Extract the (x, y) coordinate from the center of the cell holding the provided text.  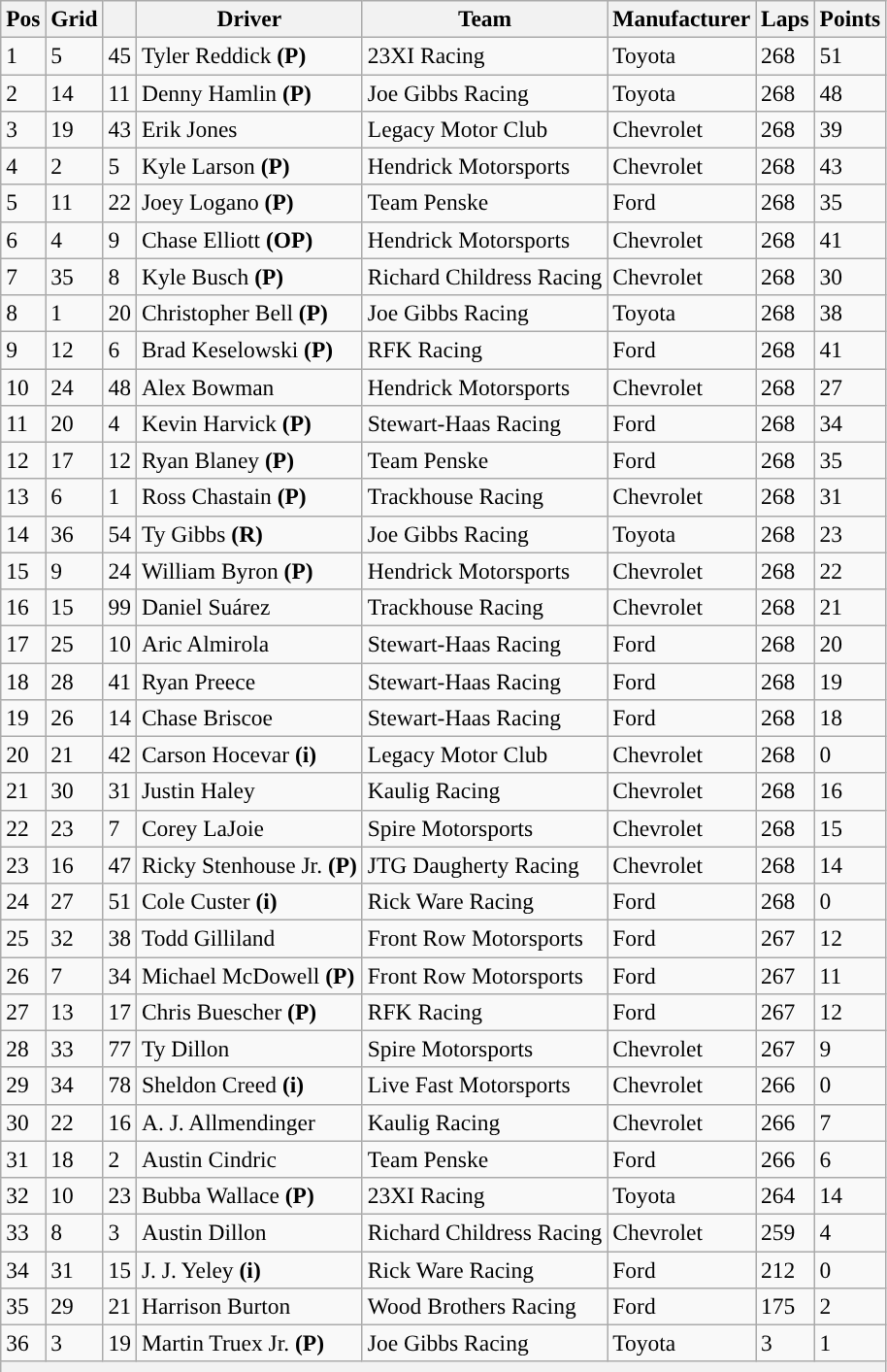
Denny Hamlin (P) (248, 92)
Ross Chastain (P) (248, 497)
212 (786, 1269)
Team (484, 18)
39 (850, 129)
JTG Daugherty Racing (484, 865)
Austin Cindric (248, 1159)
Ryan Blaney (P) (248, 460)
47 (119, 865)
Ricky Stenhouse Jr. (P) (248, 865)
264 (786, 1195)
Chase Elliott (OP) (248, 240)
54 (119, 534)
Aric Almirola (248, 644)
99 (119, 607)
Brad Keselowski (P) (248, 350)
259 (786, 1232)
Alex Bowman (248, 386)
Driver (248, 18)
Erik Jones (248, 129)
Kyle Larson (P) (248, 166)
Ty Gibbs (R) (248, 534)
42 (119, 754)
Points (850, 18)
Bubba Wallace (P) (248, 1195)
45 (119, 55)
Pos (23, 18)
77 (119, 1049)
Sheldon Creed (i) (248, 1086)
Live Fast Motorsports (484, 1086)
Chase Briscoe (248, 718)
Corey LaJoie (248, 828)
Laps (786, 18)
J. J. Yeley (i) (248, 1269)
Tyler Reddick (P) (248, 55)
Manufacturer (681, 18)
Christopher Bell (P) (248, 313)
Daniel Suárez (248, 607)
Todd Gilliland (248, 938)
78 (119, 1086)
Wood Brothers Racing (484, 1306)
Joey Logano (P) (248, 203)
A. J. Allmendinger (248, 1122)
Grid (74, 18)
William Byron (P) (248, 571)
Harrison Burton (248, 1306)
Justin Haley (248, 791)
Michael McDowell (P) (248, 975)
Carson Hocevar (i) (248, 754)
Chris Buescher (P) (248, 1012)
Martin Truex Jr. (P) (248, 1343)
Kyle Busch (P) (248, 277)
Kevin Harvick (P) (248, 423)
175 (786, 1306)
Ty Dillon (248, 1049)
Ryan Preece (248, 681)
Cole Custer (i) (248, 901)
Austin Dillon (248, 1232)
